From the cell containing the given text, extract its center point as (x, y) coordinate. 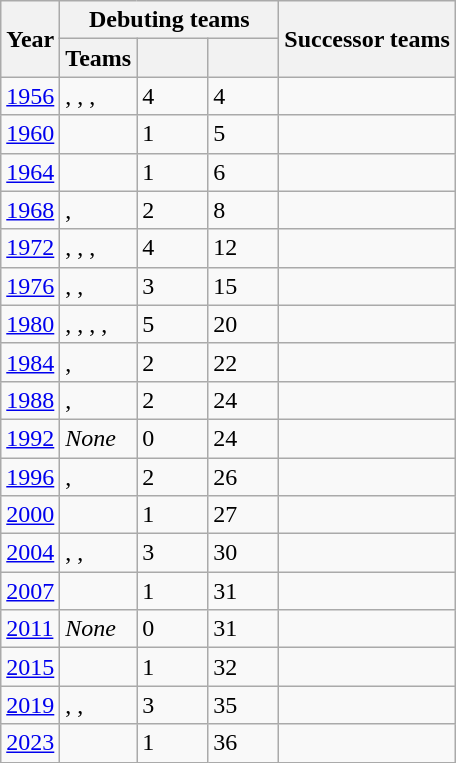
1980 (30, 324)
12 (244, 248)
2004 (30, 553)
8 (244, 210)
2019 (30, 705)
32 (244, 667)
1992 (30, 438)
1984 (30, 362)
20 (244, 324)
1976 (30, 286)
1956 (30, 96)
30 (244, 553)
1960 (30, 134)
2015 (30, 667)
1968 (30, 210)
Teams (98, 58)
22 (244, 362)
1988 (30, 400)
Year (30, 39)
Debuting teams (170, 20)
27 (244, 515)
2007 (30, 591)
2011 (30, 629)
1996 (30, 477)
2023 (30, 743)
35 (244, 705)
1964 (30, 172)
36 (244, 743)
6 (244, 172)
1972 (30, 248)
Successor teams (368, 39)
, , , , (98, 324)
15 (244, 286)
26 (244, 477)
2000 (30, 515)
